Identify which cell holds the provided text, then report its (X, Y) central coordinate. 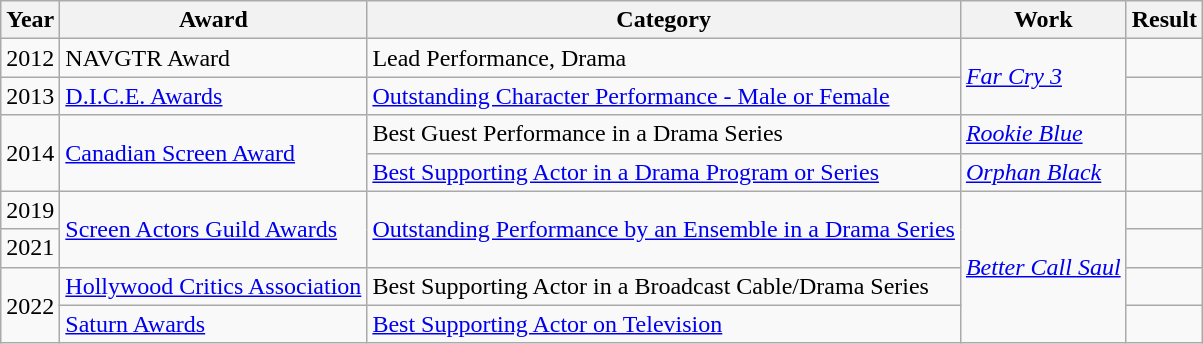
Best Supporting Actor on Television (664, 324)
Best Supporting Actor in a Drama Program or Series (664, 172)
Year (30, 20)
Lead Performance, Drama (664, 58)
Work (1043, 20)
NAVGTR Award (214, 58)
Better Call Saul (1043, 267)
Result (1164, 20)
D.I.C.E. Awards (214, 96)
Orphan Black (1043, 172)
Hollywood Critics Association (214, 286)
2014 (30, 153)
Best Supporting Actor in a Broadcast Cable/Drama Series (664, 286)
Canadian Screen Award (214, 153)
Saturn Awards (214, 324)
2021 (30, 248)
Best Guest Performance in a Drama Series (664, 134)
Category (664, 20)
2019 (30, 210)
Award (214, 20)
Rookie Blue (1043, 134)
2012 (30, 58)
Outstanding Performance by an Ensemble in a Drama Series (664, 229)
Outstanding Character Performance - Male or Female (664, 96)
2013 (30, 96)
Screen Actors Guild Awards (214, 229)
Far Cry 3 (1043, 77)
2022 (30, 305)
